Pinpoint the cell where the given text exists, returning its [x, y] midpoint coordinate. 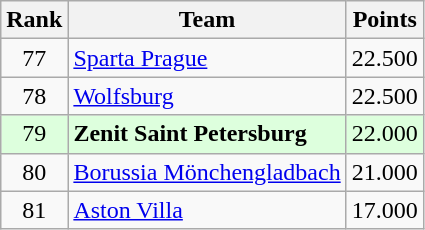
Aston Villa [207, 210]
Rank [34, 20]
81 [34, 210]
Team [207, 20]
Borussia Mönchengladbach [207, 172]
Points [384, 20]
Sparta Prague [207, 58]
78 [34, 96]
80 [34, 172]
22.000 [384, 134]
77 [34, 58]
Wolfsburg [207, 96]
21.000 [384, 172]
Zenit Saint Petersburg [207, 134]
79 [34, 134]
17.000 [384, 210]
